Find where the given text appears and provide that cell's center as (x, y) coordinate. 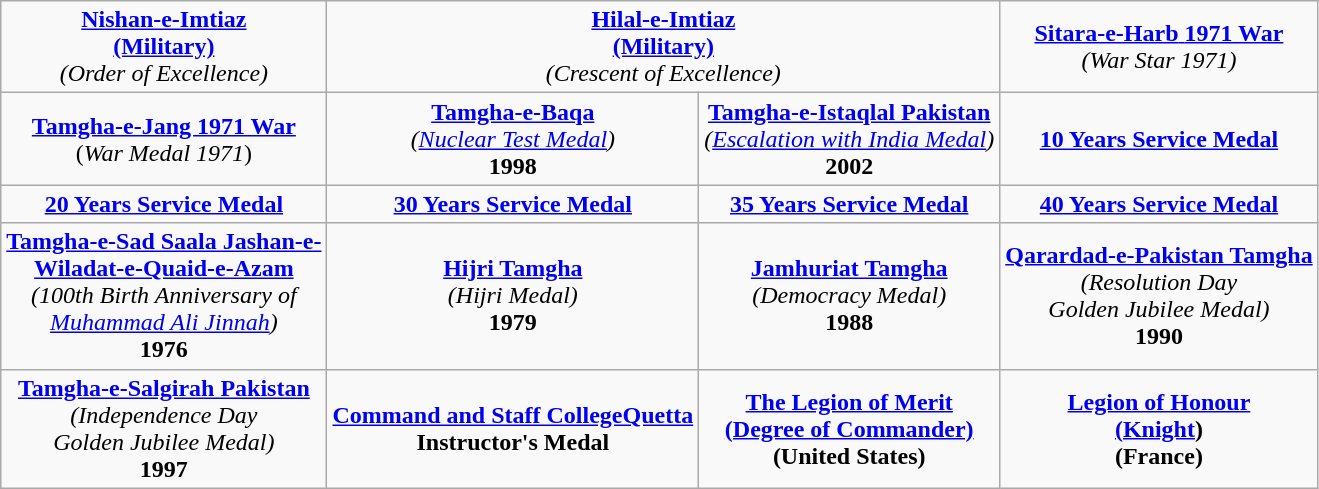
Command and Staff CollegeQuettaInstructor's Medal (513, 428)
The Legion of Merit(Degree of Commander)(United States) (850, 428)
Tamgha-e-Salgirah Pakistan(Independence DayGolden Jubilee Medal)1997 (164, 428)
Tamgha-e-Jang 1971 War(War Medal 1971) (164, 139)
Tamgha-e-Sad Saala Jashan-e-Wiladat-e-Quaid-e-Azam(100th Birth Anniversary ofMuhammad Ali Jinnah)1976 (164, 296)
Sitara-e-Harb 1971 War(War Star 1971) (1159, 47)
35 Years Service Medal (850, 204)
Tamgha-e-Istaqlal Pakistan(Escalation with India Medal)2002 (850, 139)
30 Years Service Medal (513, 204)
40 Years Service Medal (1159, 204)
10 Years Service Medal (1159, 139)
Hijri Tamgha(Hijri Medal)1979 (513, 296)
20 Years Service Medal (164, 204)
Hilal-e-Imtiaz(Military)(Crescent of Excellence) (664, 47)
Tamgha-e-Baqa(Nuclear Test Medal)1998 (513, 139)
Qarardad-e-Pakistan Tamgha(Resolution DayGolden Jubilee Medal)1990 (1159, 296)
Jamhuriat Tamgha(Democracy Medal)1988 (850, 296)
Nishan-e-Imtiaz(Military)(Order of Excellence) (164, 47)
Legion of Honour(Knight)(France) (1159, 428)
